Identify which cell holds the provided text, then report its [X, Y] central coordinate. 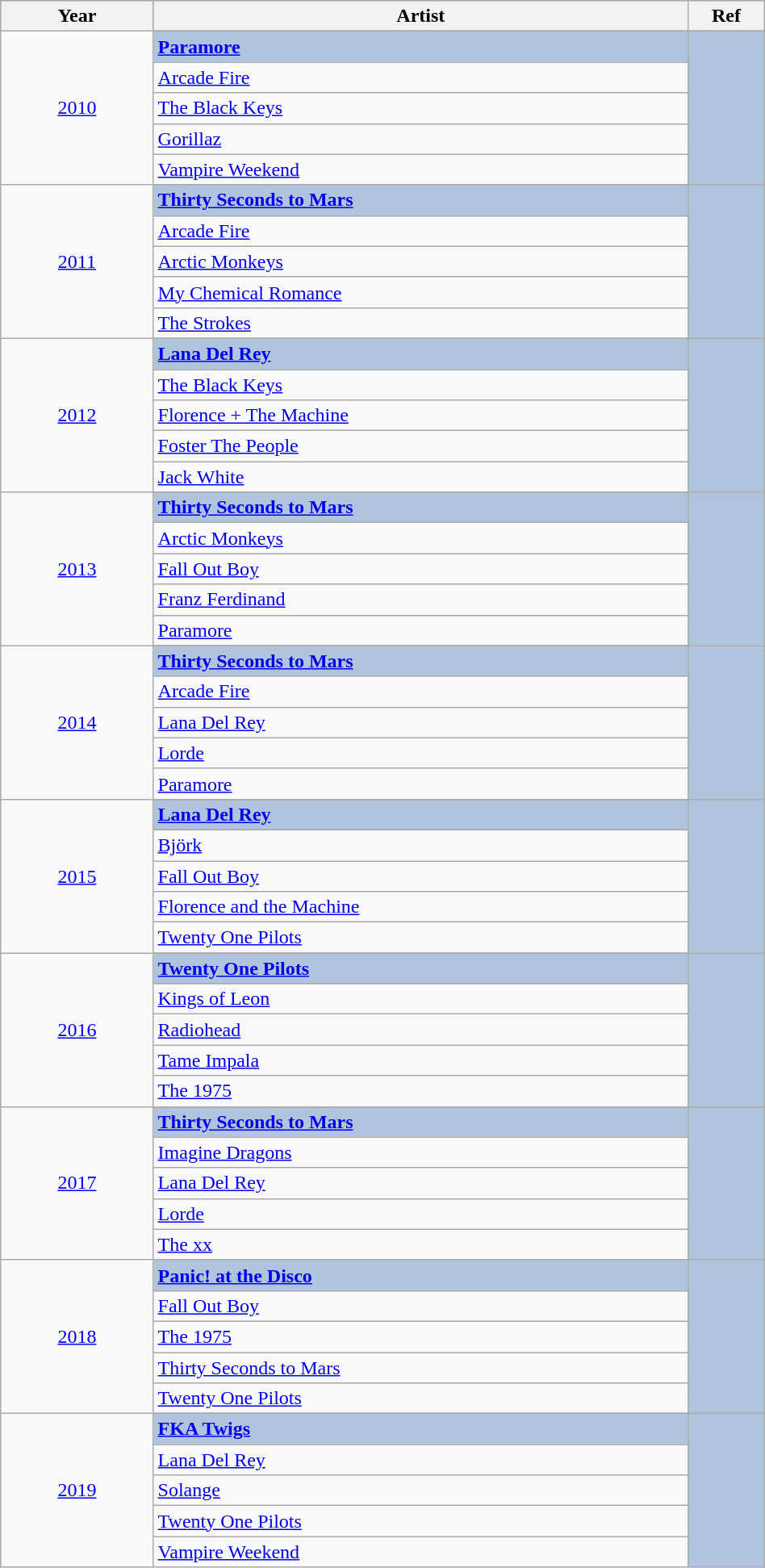
Kings of Leon [421, 999]
Jack White [421, 477]
Tame Impala [421, 1060]
2011 [77, 261]
Imagine Dragons [421, 1152]
2018 [77, 1336]
Ref [726, 16]
2010 [77, 108]
Artist [421, 16]
Florence and the Machine [421, 907]
Radiohead [421, 1030]
The xx [421, 1244]
My Chemical Romance [421, 292]
Franz Ferdinand [421, 600]
Gorillaz [421, 139]
Björk [421, 845]
Panic! at the Disco [421, 1275]
2017 [77, 1183]
2013 [77, 569]
2019 [77, 1491]
Foster The People [421, 446]
2016 [77, 1030]
Florence + The Machine [421, 416]
Solange [421, 1491]
FKA Twigs [421, 1429]
2015 [77, 876]
2012 [77, 415]
Year [77, 16]
2014 [77, 722]
The Strokes [421, 323]
